Return [X, Y] of the center of cell containing provided text 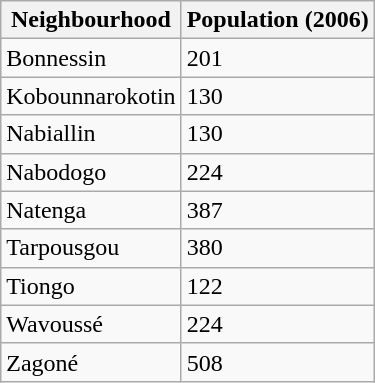
508 [278, 362]
122 [278, 286]
Zagoné [91, 362]
380 [278, 248]
Wavoussé [91, 324]
Population (2006) [278, 20]
Natenga [91, 210]
201 [278, 58]
Nabiallin [91, 134]
387 [278, 210]
Neighbourhood [91, 20]
Kobounnarokotin [91, 96]
Tiongo [91, 286]
Bonnessin [91, 58]
Nabodogo [91, 172]
Tarpousgou [91, 248]
